Locate the cell with the specified text and output its [x, y] center coordinate. 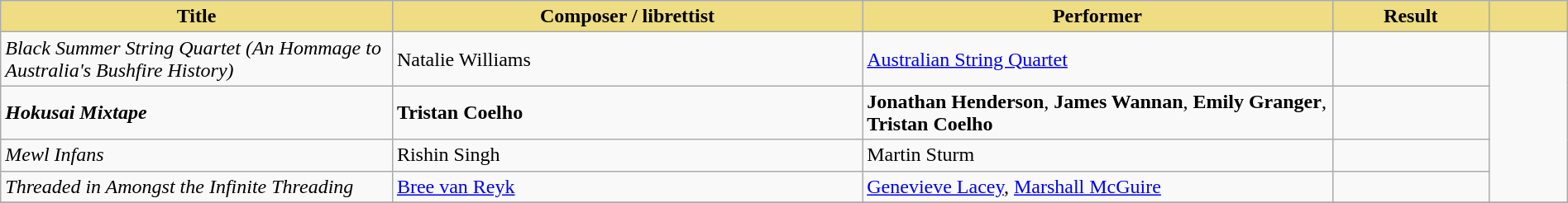
Threaded in Amongst the Infinite Threading [197, 186]
Natalie Williams [627, 59]
Composer / librettist [627, 17]
Result [1411, 17]
Bree van Reyk [627, 186]
Hokusai Mixtape [197, 112]
Black Summer String Quartet (An Hommage to Australia's Bushfire History) [197, 59]
Tristan Coelho [627, 112]
Mewl Infans [197, 155]
Genevieve Lacey, Marshall McGuire [1097, 186]
Australian String Quartet [1097, 59]
Performer [1097, 17]
Martin Sturm [1097, 155]
Rishin Singh [627, 155]
Jonathan Henderson, James Wannan, Emily Granger, Tristan Coelho [1097, 112]
Title [197, 17]
